For the text-containing cell, return its midpoint in [x, y] coordinate format. 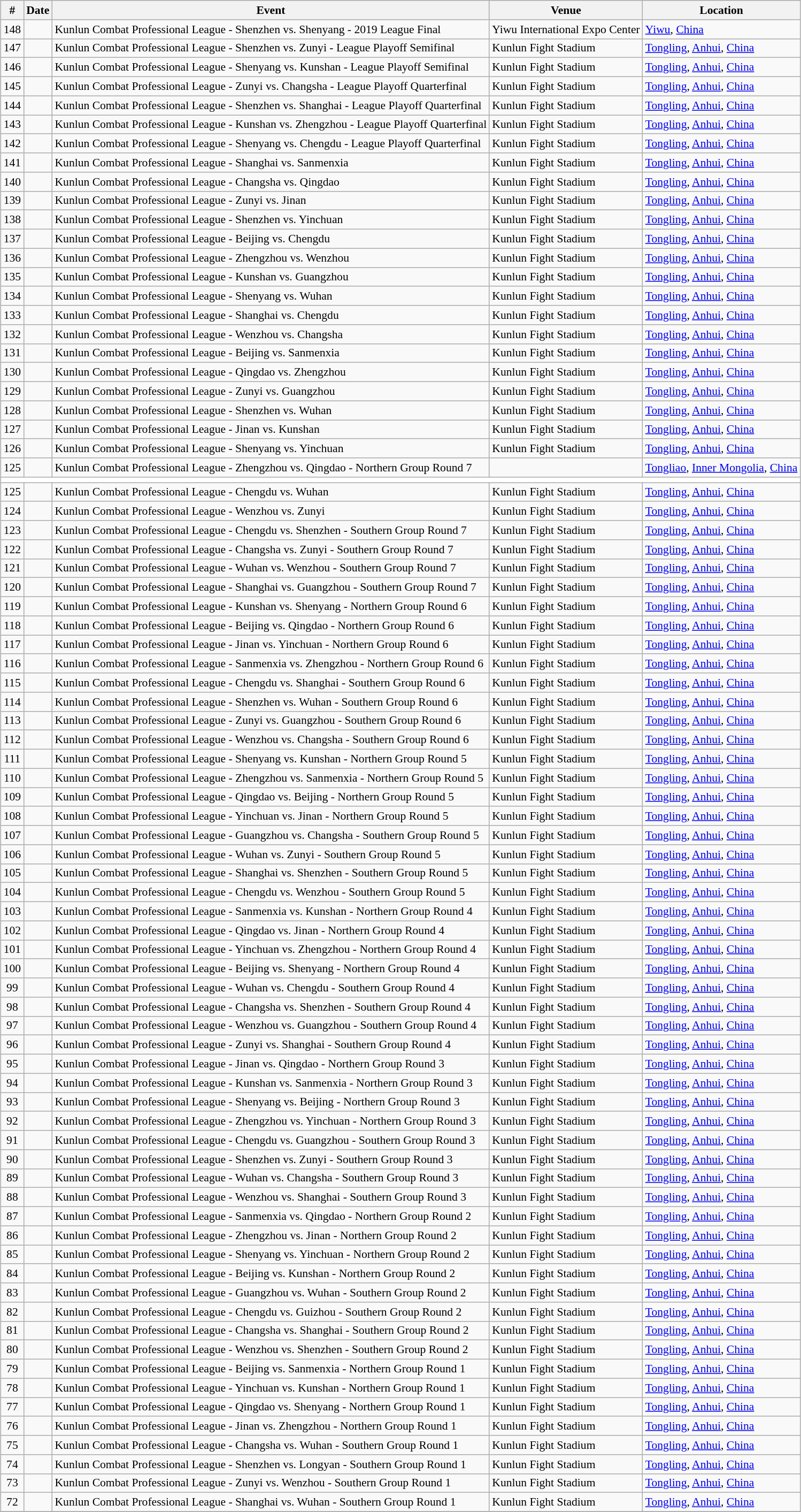
103 [13, 912]
Kunlun Combat Professional League - Wuhan vs. Wenzhou - Southern Group Round 7 [271, 568]
121 [13, 568]
106 [13, 854]
141 [13, 163]
Kunlun Combat Professional League - Chengdu vs. Guizhou - Southern Group Round 2 [271, 1312]
95 [13, 1064]
Kunlun Combat Professional League - Yinchuan vs. Jinan - Northern Group Round 5 [271, 816]
Kunlun Combat Professional League - Shenzhen vs. Wuhan [271, 410]
Kunlun Combat Professional League - Qingdao vs. Zhengzhou [271, 372]
Kunlun Combat Professional League - Chengdu vs. Shanghai - Southern Group Round 6 [271, 683]
112 [13, 740]
92 [13, 1121]
138 [13, 220]
140 [13, 182]
82 [13, 1312]
Kunlun Combat Professional League - Zunyi vs. Guangzhou [271, 392]
Kunlun Combat Professional League - Jinan vs. Zhengzhou - Northern Group Round 1 [271, 1426]
105 [13, 873]
97 [13, 1026]
Kunlun Combat Professional League - Wenzhou vs. Guangzhou - Southern Group Round 4 [271, 1026]
90 [13, 1159]
118 [13, 625]
Kunlun Combat Professional League - Jinan vs. Kunshan [271, 430]
Kunlun Combat Professional League - Kunshan vs. Guangzhou [271, 277]
Kunlun Combat Professional League - Qingdao vs. Shenyang - Northern Group Round 1 [271, 1407]
126 [13, 449]
Kunlun Combat Professional League - Changsha vs. Zunyi - Southern Group Round 7 [271, 549]
Tongliao, Inner Mongolia, China [722, 468]
88 [13, 1197]
Yiwu International Expo Center [566, 29]
Kunlun Combat Professional League - Kunshan vs. Zhengzhou - League Playoff Quarterfinal [271, 125]
Kunlun Combat Professional League - Wuhan vs. Changsha - Southern Group Round 3 [271, 1178]
Kunlun Combat Professional League - Sanmenxia vs. Kunshan - Northern Group Round 4 [271, 912]
Kunlun Combat Professional League - Shanghai vs. Wuhan - Southern Group Round 1 [271, 1502]
131 [13, 353]
Kunlun Combat Professional League - Jinan vs. Yinchuan - Northern Group Round 6 [271, 645]
Kunlun Combat Professional League - Shenyang vs. Chengdu - League Playoff Quarterfinal [271, 144]
Kunlun Combat Professional League - Zhengzhou vs. Wenzhou [271, 258]
148 [13, 29]
Venue [566, 10]
Kunlun Combat Professional League - Wenzhou vs. Shanghai - Southern Group Round 3 [271, 1197]
79 [13, 1369]
Kunlun Combat Professional League - Wuhan vs. Zunyi - Southern Group Round 5 [271, 854]
Kunlun Combat Professional League - Qingdao vs. Jinan - Northern Group Round 4 [271, 930]
114 [13, 702]
Kunlun Combat Professional League - Sanmenxia vs. Zhengzhou - Northern Group Round 6 [271, 664]
Kunlun Combat Professional League - Shenyang vs. Kunshan - Northern Group Round 5 [271, 759]
127 [13, 430]
98 [13, 1007]
83 [13, 1293]
134 [13, 296]
136 [13, 258]
133 [13, 315]
84 [13, 1274]
113 [13, 721]
Kunlun Combat Professional League - Zunyi vs. Wenzhou - Southern Group Round 1 [271, 1483]
Kunlun Combat Professional League - Zunyi vs. Shanghai - Southern Group Round 4 [271, 1045]
128 [13, 410]
80 [13, 1350]
111 [13, 759]
87 [13, 1217]
102 [13, 930]
110 [13, 778]
Kunlun Combat Professional League - Wuhan vs. Chengdu - Southern Group Round 4 [271, 988]
144 [13, 105]
86 [13, 1235]
93 [13, 1102]
122 [13, 549]
Kunlun Combat Professional League - Jinan vs. Qingdao - Northern Group Round 3 [271, 1064]
94 [13, 1083]
Kunlun Combat Professional League - Changsha vs. Shanghai - Southern Group Round 2 [271, 1331]
Kunlun Combat Professional League - Shenzhen vs. Shanghai - League Playoff Quarterfinal [271, 105]
Kunlun Combat Professional League - Shenzhen vs. Longyan - Southern Group Round 1 [271, 1464]
104 [13, 892]
124 [13, 511]
Date [37, 10]
Kunlun Combat Professional League - Wenzhou vs. Changsha [271, 334]
91 [13, 1140]
Kunlun Combat Professional League - Zhengzhou vs. Sanmenxia - Northern Group Round 5 [271, 778]
Kunlun Combat Professional League - Sanmenxia vs. Qingdao - Northern Group Round 2 [271, 1217]
129 [13, 392]
77 [13, 1407]
Kunlun Combat Professional League - Yinchuan vs. Kunshan - Northern Group Round 1 [271, 1388]
Kunlun Combat Professional League - Beijing vs. Sanmenxia [271, 353]
Kunlun Combat Professional League - Guangzhou vs. Changsha - Southern Group Round 5 [271, 835]
Kunlun Combat Professional League - Chengdu vs. Wenzhou - Southern Group Round 5 [271, 892]
Kunlun Combat Professional League - Shenyang vs. Yinchuan - Northern Group Round 2 [271, 1255]
Kunlun Combat Professional League - Beijing vs. Kunshan - Northern Group Round 2 [271, 1274]
Kunlun Combat Professional League - Zunyi vs. Jinan [271, 201]
123 [13, 530]
Kunlun Combat Professional League - Zhengzhou vs. Yinchuan - Northern Group Round 3 [271, 1121]
Kunlun Combat Professional League - Zhengzhou vs. Jinan - Northern Group Round 2 [271, 1235]
Kunlun Combat Professional League - Chengdu vs. Shenzhen - Southern Group Round 7 [271, 530]
147 [13, 48]
Kunlun Combat Professional League - Kunshan vs. Sanmenxia - Northern Group Round 3 [271, 1083]
72 [13, 1502]
Kunlun Combat Professional League - Shenyang vs. Beijing - Northern Group Round 3 [271, 1102]
75 [13, 1445]
145 [13, 87]
Kunlun Combat Professional League - Shenzhen vs. Zunyi - Southern Group Round 3 [271, 1159]
142 [13, 144]
117 [13, 645]
76 [13, 1426]
109 [13, 797]
Kunlun Combat Professional League - Shenyang vs. Yinchuan [271, 449]
Kunlun Combat Professional League - Changsha vs. Shenzhen - Southern Group Round 4 [271, 1007]
# [13, 10]
Kunlun Combat Professional League - Changsha vs. Qingdao [271, 182]
Kunlun Combat Professional League - Beijing vs. Shenyang - Northern Group Round 4 [271, 969]
Kunlun Combat Professional League - Yinchuan vs. Zhengzhou - Northern Group Round 4 [271, 950]
Kunlun Combat Professional League - Shenzhen vs. Shenyang - 2019 League Final [271, 29]
Event [271, 10]
Kunlun Combat Professional League - Qingdao vs. Beijing - Northern Group Round 5 [271, 797]
Kunlun Combat Professional League - Zhengzhou vs. Qingdao - Northern Group Round 7 [271, 468]
108 [13, 816]
Kunlun Combat Professional League - Zunyi vs. Changsha - League Playoff Quarterfinal [271, 87]
Kunlun Combat Professional League - Shanghai vs. Sanmenxia [271, 163]
Kunlun Combat Professional League - Wenzhou vs. Shenzhen - Southern Group Round 2 [271, 1350]
120 [13, 587]
Kunlun Combat Professional League - Zunyi vs. Guangzhou - Southern Group Round 6 [271, 721]
Kunlun Combat Professional League - Beijing vs. Qingdao - Northern Group Round 6 [271, 625]
73 [13, 1483]
Kunlun Combat Professional League - Shenyang vs. Kunshan - League Playoff Semifinal [271, 67]
Kunlun Combat Professional League - Shenyang vs. Wuhan [271, 296]
Kunlun Combat Professional League - Shenzhen vs. Wuhan - Southern Group Round 6 [271, 702]
107 [13, 835]
Kunlun Combat Professional League - Beijing vs. Chengdu [271, 239]
135 [13, 277]
137 [13, 239]
100 [13, 969]
Kunlun Combat Professional League - Changsha vs. Wuhan - Southern Group Round 1 [271, 1445]
Kunlun Combat Professional League - Shanghai vs. Guangzhou - Southern Group Round 7 [271, 587]
Kunlun Combat Professional League - Wenzhou vs. Changsha - Southern Group Round 6 [271, 740]
132 [13, 334]
116 [13, 664]
130 [13, 372]
101 [13, 950]
Kunlun Combat Professional League - Shanghai vs. Shenzhen - Southern Group Round 5 [271, 873]
115 [13, 683]
Location [722, 10]
78 [13, 1388]
Kunlun Combat Professional League - Shenzhen vs. Yinchuan [271, 220]
89 [13, 1178]
85 [13, 1255]
Kunlun Combat Professional League - Chengdu vs. Guangzhou - Southern Group Round 3 [271, 1140]
Kunlun Combat Professional League - Beijing vs. Sanmenxia - Northern Group Round 1 [271, 1369]
Kunlun Combat Professional League - Guangzhou vs. Wuhan - Southern Group Round 2 [271, 1293]
81 [13, 1331]
139 [13, 201]
146 [13, 67]
Kunlun Combat Professional League - Shanghai vs. Chengdu [271, 315]
Kunlun Combat Professional League - Chengdu vs. Wuhan [271, 492]
96 [13, 1045]
119 [13, 607]
Kunlun Combat Professional League - Shenzhen vs. Zunyi - League Playoff Semifinal [271, 48]
143 [13, 125]
Kunlun Combat Professional League - Wenzhou vs. Zunyi [271, 511]
Yiwu, China [722, 29]
74 [13, 1464]
99 [13, 988]
Kunlun Combat Professional League - Kunshan vs. Shenyang - Northern Group Round 6 [271, 607]
